Pinpoint the cell where the given text exists, returning its (x, y) midpoint coordinate. 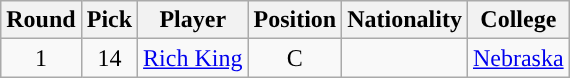
College (518, 20)
Nebraska (518, 58)
Nationality (405, 20)
Rich King (193, 58)
14 (109, 58)
Pick (109, 20)
Position (295, 20)
Player (193, 20)
C (295, 58)
Round (41, 20)
1 (41, 58)
